Search for the cell housing the specified text and yield its [x, y] center coordinate. 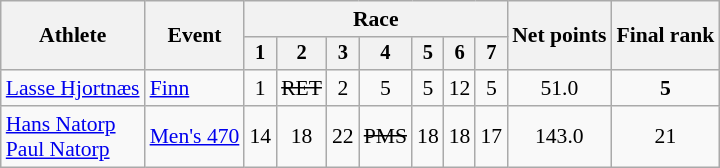
Athlete [73, 36]
4 [386, 54]
Men's 470 [195, 136]
Hans NatorpPaul Natorp [73, 136]
Finn [195, 88]
21 [665, 136]
51.0 [559, 88]
143.0 [559, 136]
Final rank [665, 36]
PMS [386, 136]
12 [460, 88]
Race [376, 19]
22 [343, 136]
7 [491, 54]
6 [460, 54]
RET [302, 88]
17 [491, 136]
Net points [559, 36]
14 [260, 136]
3 [343, 54]
Lasse Hjortnæs [73, 88]
Event [195, 36]
